Determine the (x, y) coordinate at the center of the cell enclosing the given text.  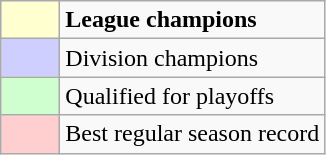
Best regular season record (192, 134)
Division champions (192, 58)
Qualified for playoffs (192, 96)
League champions (192, 20)
